Search for the cell housing the specified text and yield its [X, Y] center coordinate. 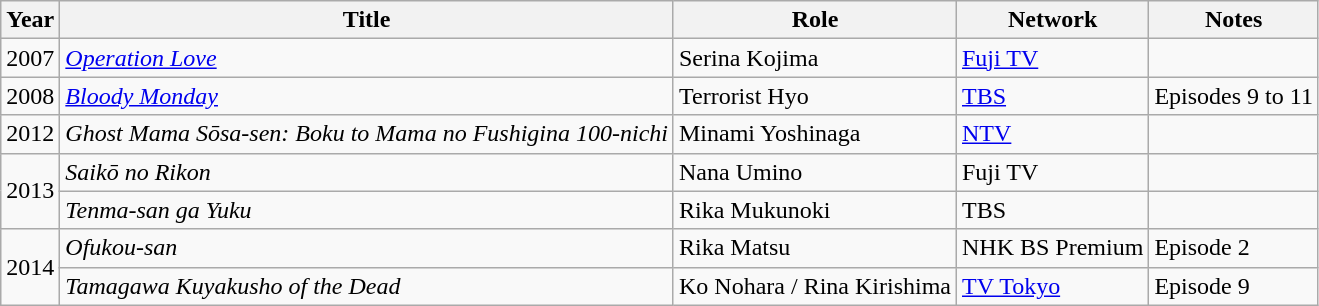
NHK BS Premium [1052, 248]
Ofukou-san [367, 248]
Role [814, 20]
Episode 9 [1234, 286]
Rika Matsu [814, 248]
Notes [1234, 20]
Serina Kojima [814, 58]
Title [367, 20]
Rika Mukunoki [814, 210]
Ghost Mama Sōsa-sen: Boku to Mama no Fushigina 100-nichi [367, 134]
Bloody Monday [367, 96]
Ko Nohara / Rina Kirishima [814, 286]
Network [1052, 20]
Operation Love [367, 58]
2014 [30, 267]
Terrorist Hyo [814, 96]
Nana Umino [814, 172]
2008 [30, 96]
2012 [30, 134]
Saikō no Rikon [367, 172]
Minami Yoshinaga [814, 134]
NTV [1052, 134]
Episodes 9 to 11 [1234, 96]
Episode 2 [1234, 248]
Tenma-san ga Yuku [367, 210]
Year [30, 20]
Tamagawa Kuyakusho of the Dead [367, 286]
2013 [30, 191]
TV Tokyo [1052, 286]
2007 [30, 58]
